Identify which cell holds the provided text, then report its [X, Y] central coordinate. 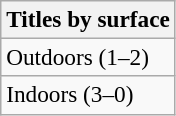
Indoors (3–0) [88, 95]
Outdoors (1–2) [88, 57]
Titles by surface [88, 19]
